Locate the cell with the specified text and output its [x, y] center coordinate. 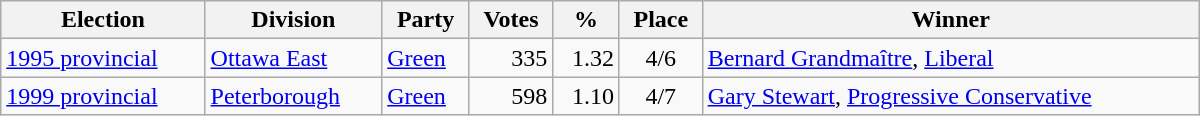
Ottawa East [294, 58]
Place [660, 20]
Winner [950, 20]
1.32 [586, 58]
1995 provincial [103, 58]
% [586, 20]
Peterborough [294, 96]
598 [510, 96]
335 [510, 58]
4/6 [660, 58]
Bernard Grandmaître, Liberal [950, 58]
Election [103, 20]
Party [426, 20]
Division [294, 20]
1999 provincial [103, 96]
Votes [510, 20]
Gary Stewart, Progressive Conservative [950, 96]
4/7 [660, 96]
1.10 [586, 96]
